From the cell containing the given text, extract its center point as [x, y] coordinate. 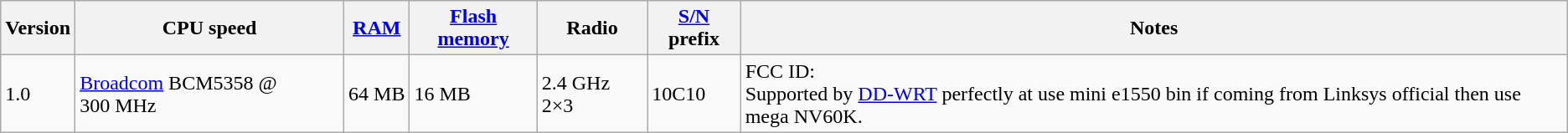
16 MB [473, 94]
RAM [377, 28]
FCC ID: Supported by DD-WRT perfectly at use mini e1550 bin if coming from Linksys official then use mega NV60K. [1154, 94]
Flash memory [473, 28]
Radio [592, 28]
2.4 GHz 2×3 [592, 94]
64 MB [377, 94]
Version [39, 28]
10C10 [694, 94]
CPU speed [209, 28]
1.0 [39, 94]
Notes [1154, 28]
Broadcom BCM5358 @ 300 MHz [209, 94]
S/N prefix [694, 28]
